Determine the (X, Y) coordinate at the center of the cell enclosing the given text.  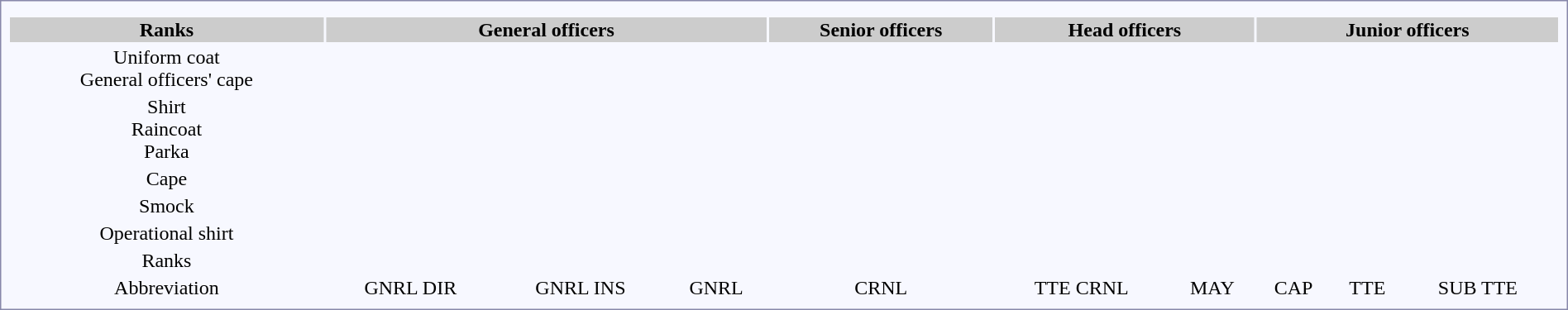
Junior officers (1408, 30)
Uniform coatGeneral officers' cape (167, 68)
TTE (1367, 288)
ShirtRaincoatParka (167, 129)
Cape (167, 179)
General officers (546, 30)
GNRL (716, 288)
Operational shirt (167, 233)
CAP (1293, 288)
SUB TTE (1477, 288)
TTE CRNL (1082, 288)
Head officers (1125, 30)
Senior officers (881, 30)
GNRL DIR (410, 288)
MAY (1212, 288)
CRNL (881, 288)
Smock (167, 206)
Abbreviation (167, 288)
GNRL INS (581, 288)
